Locate the cell with the specified text and output its [x, y] center coordinate. 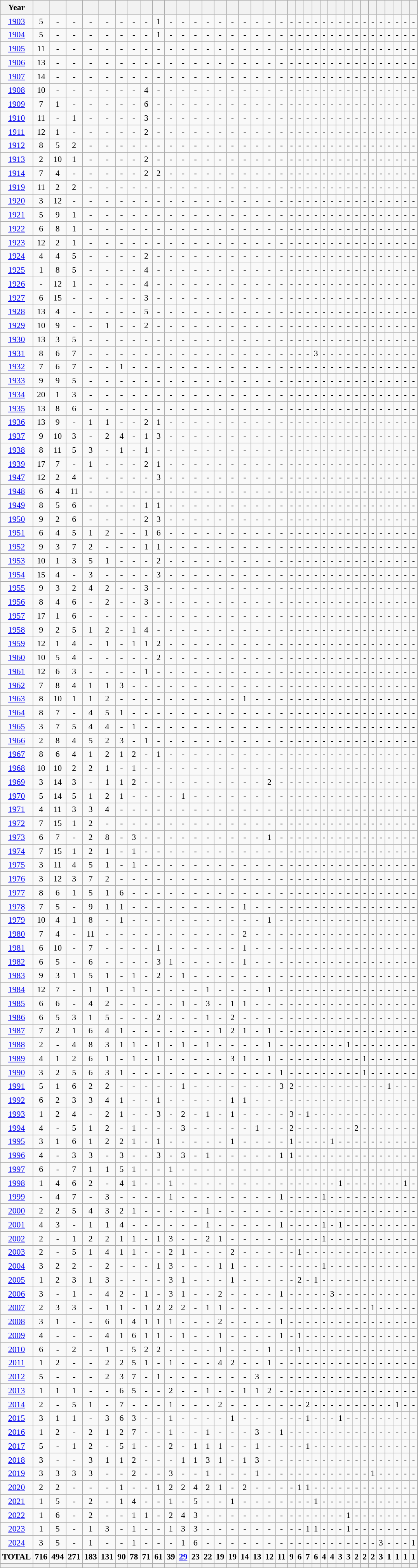
1996 [17, 1156]
71 [146, 1557]
1977 [17, 893]
2013 [17, 1391]
2001 [17, 1225]
2023 [17, 1529]
1923 [17, 243]
1937 [17, 436]
1935 [17, 409]
2006 [17, 1294]
1963 [17, 699]
1982 [17, 962]
1929 [17, 326]
78 [134, 1557]
1957 [17, 616]
1998 [17, 1183]
1919 [17, 187]
1968 [17, 768]
716 [41, 1557]
1960 [17, 658]
1995 [17, 1142]
1985 [17, 1003]
90 [122, 1557]
2022 [17, 1515]
1911 [17, 132]
1925 [17, 270]
Year [17, 7]
1967 [17, 754]
1983 [17, 976]
1921 [17, 215]
1931 [17, 353]
1956 [17, 602]
1984 [17, 990]
1926 [17, 284]
2005 [17, 1280]
1971 [17, 810]
1970 [17, 796]
23 [195, 1557]
2015 [17, 1419]
1955 [17, 588]
131 [107, 1557]
29 [183, 1557]
1974 [17, 851]
1934 [17, 395]
2024 [17, 1543]
2010 [17, 1349]
1914 [17, 174]
20 [41, 395]
2004 [17, 1266]
2016 [17, 1432]
1951 [17, 533]
1947 [17, 478]
271 [75, 1557]
TOTAL [17, 1557]
1979 [17, 920]
1959 [17, 644]
1920 [17, 201]
1962 [17, 685]
1988 [17, 1045]
1972 [17, 824]
2017 [17, 1446]
1913 [17, 160]
2018 [17, 1460]
1949 [17, 506]
2014 [17, 1405]
1973 [17, 838]
2007 [17, 1308]
1948 [17, 492]
1969 [17, 782]
2000 [17, 1211]
1961 [17, 671]
494 [57, 1557]
1978 [17, 907]
1910 [17, 118]
1981 [17, 948]
39 [171, 1557]
1997 [17, 1170]
1965 [17, 727]
1932 [17, 367]
1939 [17, 464]
2008 [17, 1322]
2011 [17, 1363]
1986 [17, 1017]
1980 [17, 934]
1928 [17, 312]
183 [91, 1557]
1976 [17, 879]
1908 [17, 90]
1905 [17, 49]
1922 [17, 229]
1953 [17, 561]
1966 [17, 741]
2002 [17, 1239]
1924 [17, 256]
1952 [17, 547]
1958 [17, 630]
1990 [17, 1073]
1903 [17, 21]
1954 [17, 575]
1994 [17, 1128]
1936 [17, 422]
1906 [17, 63]
2019 [17, 1474]
2020 [17, 1488]
1938 [17, 450]
2009 [17, 1335]
1991 [17, 1086]
1964 [17, 713]
1909 [17, 104]
1993 [17, 1114]
1999 [17, 1197]
1933 [17, 381]
2012 [17, 1377]
1927 [17, 298]
22 [208, 1557]
1904 [17, 35]
1992 [17, 1100]
1912 [17, 146]
1930 [17, 339]
1907 [17, 76]
1989 [17, 1059]
2003 [17, 1252]
1987 [17, 1031]
61 [158, 1557]
1950 [17, 519]
1975 [17, 865]
2021 [17, 1502]
